Return the [X, Y] coordinate for the center point of the cell that contains the specified text.  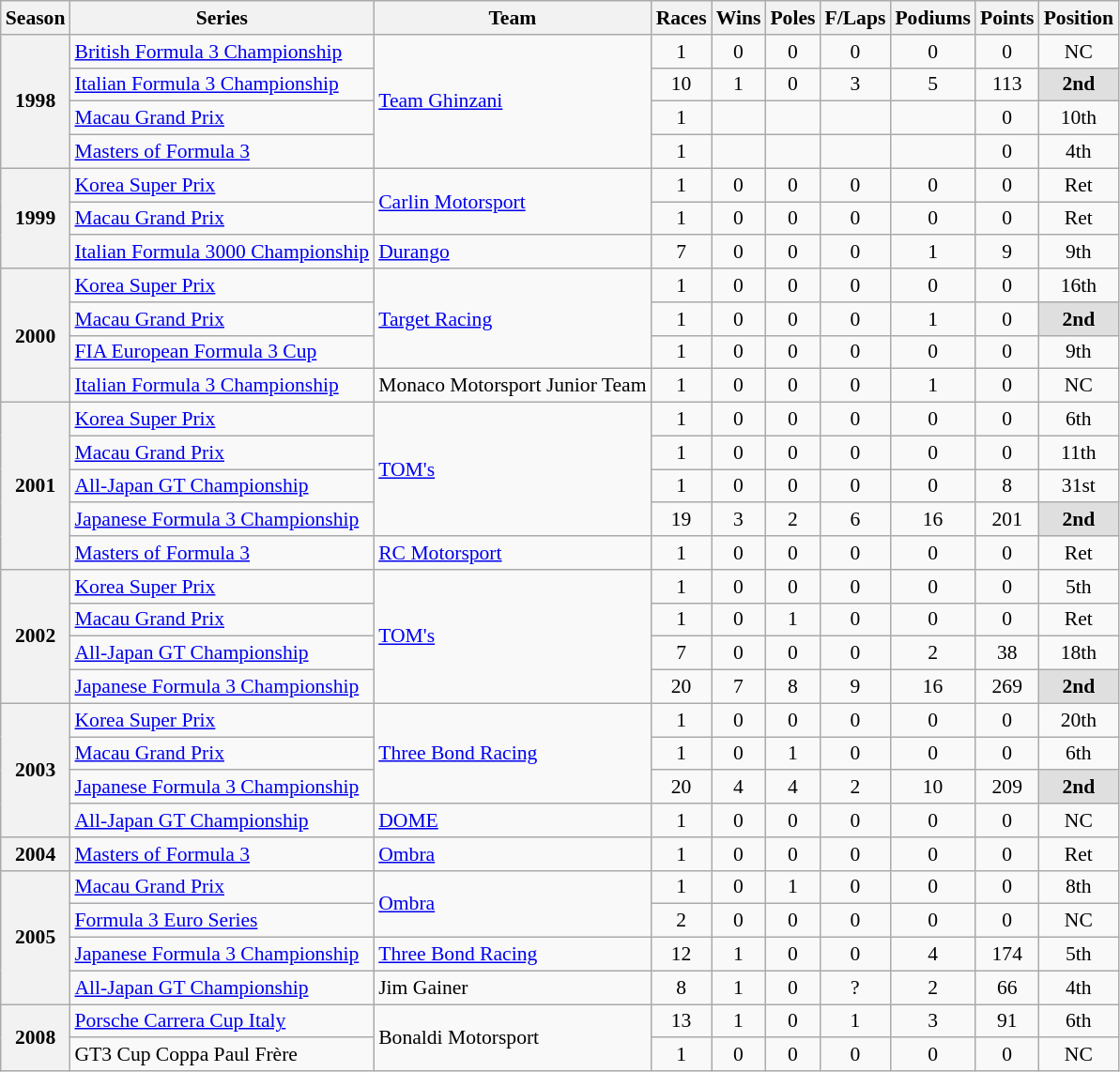
19 [682, 520]
Season [36, 18]
2008 [36, 1038]
Porsche Carrera Cup Italy [222, 1021]
13 [682, 1021]
113 [1007, 84]
Durango [513, 253]
Target Racing [513, 319]
10th [1079, 118]
Monaco Motorsport Junior Team [513, 386]
Poles [792, 18]
16th [1079, 285]
2002 [36, 636]
Carlin Motorsport [513, 201]
38 [1007, 653]
2003 [36, 770]
Team Ghinzani [513, 101]
11th [1079, 452]
Podiums [933, 18]
Italian Formula 3000 Championship [222, 253]
5 [933, 84]
1998 [36, 101]
66 [1007, 988]
? [854, 988]
1999 [36, 218]
2001 [36, 486]
Team [513, 18]
18th [1079, 653]
2004 [36, 854]
174 [1007, 955]
8th [1079, 887]
2000 [36, 335]
91 [1007, 1021]
Points [1007, 18]
12 [682, 955]
FIA European Formula 3 Cup [222, 352]
Jim Gainer [513, 988]
Wins [739, 18]
DOME [513, 820]
20th [1079, 720]
209 [1007, 788]
Series [222, 18]
British Formula 3 Championship [222, 52]
Position [1079, 18]
GT3 Cup Coppa Paul Frère [222, 1055]
269 [1007, 687]
6 [854, 520]
RC Motorsport [513, 553]
F/Laps [854, 18]
31st [1079, 486]
201 [1007, 520]
Formula 3 Euro Series [222, 921]
Bonaldi Motorsport [513, 1038]
2005 [36, 937]
Races [682, 18]
